Provide the [X, Y] coordinate of the cell's center where the given text is located.  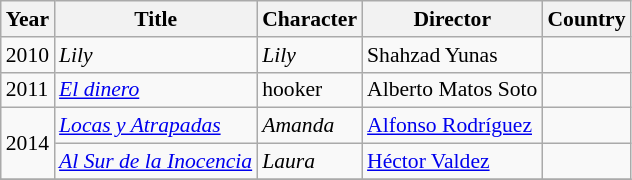
El dinero [156, 90]
Laura [310, 162]
Al Sur de la Inocencia [156, 162]
hooker [310, 90]
2010 [28, 55]
Alberto Matos Soto [452, 90]
Amanda [310, 126]
2011 [28, 90]
Shahzad Yunas [452, 55]
Character [310, 19]
Year [28, 19]
Héctor Valdez [452, 162]
Country [586, 19]
Alfonso Rodríguez [452, 126]
2014 [28, 144]
Director [452, 19]
Title [156, 19]
Locas y Atrapadas [156, 126]
